Identify which cell holds the provided text, then report its [x, y] central coordinate. 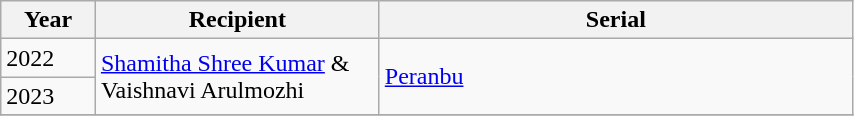
2023 [48, 96]
Peranbu [616, 77]
Year [48, 20]
Recipient [237, 20]
Shamitha Shree Kumar & Vaishnavi Arulmozhi [237, 77]
Serial [616, 20]
2022 [48, 58]
